Provide the (X, Y) coordinate of the cell's center where the given text is located.  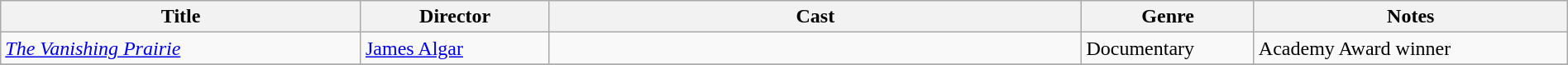
Notes (1411, 17)
James Algar (455, 48)
The Vanishing Prairie (181, 48)
Documentary (1168, 48)
Title (181, 17)
Genre (1168, 17)
Academy Award winner (1411, 48)
Cast (815, 17)
Director (455, 17)
